Capture the cell that displays the provided text and extract its [X, Y] central coordinate. 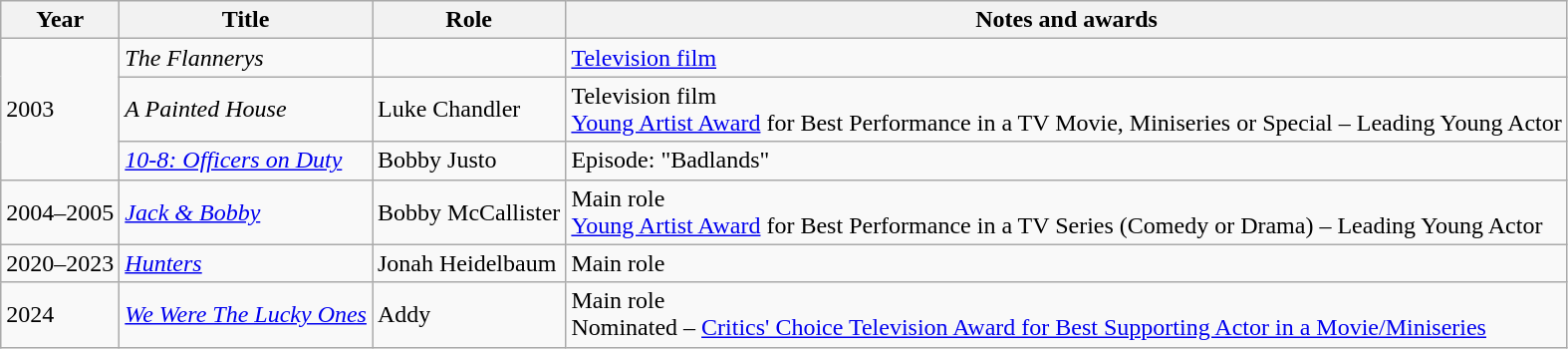
2020–2023 [60, 263]
Luke Chandler [469, 110]
A Painted House [246, 110]
The Flannerys [246, 58]
Episode: "Badlands" [1066, 161]
2024 [60, 315]
Main roleYoung Artist Award for Best Performance in a TV Series (Comedy or Drama) – Leading Young Actor [1066, 211]
Main roleNominated – Critics' Choice Television Award for Best Supporting Actor in a Movie/Miniseries [1066, 315]
Title [246, 20]
Main role [1066, 263]
Bobby Justo [469, 161]
2004–2005 [60, 211]
Notes and awards [1066, 20]
Hunters [246, 263]
2003 [60, 110]
Year [60, 20]
Television film [1066, 58]
Jonah Heidelbaum [469, 263]
Bobby McCallister [469, 211]
Jack & Bobby [246, 211]
10-8: Officers on Duty [246, 161]
Role [469, 20]
Addy [469, 315]
We Were The Lucky Ones [246, 315]
Television filmYoung Artist Award for Best Performance in a TV Movie, Miniseries or Special – Leading Young Actor [1066, 110]
